Find where the given text appears and provide that cell's center as (x, y) coordinate. 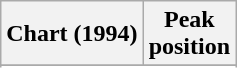
Chart (1994) (72, 34)
Peakposition (189, 34)
